Output the (X, Y) coordinate of the center of the cell containing the given text.  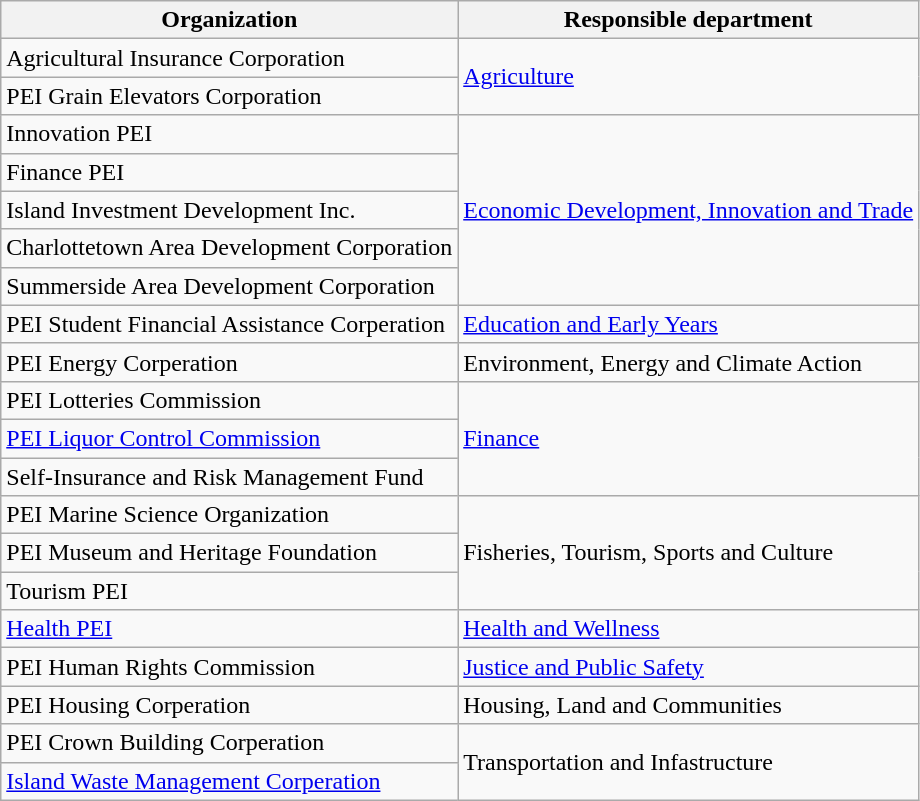
Charlottetown Area Development Corporation (230, 248)
Health PEI (230, 629)
Health and Wellness (688, 629)
Economic Development, Innovation and Trade (688, 210)
Finance PEI (230, 172)
Justice and Public Safety (688, 667)
PEI Liquor Control Commission (230, 438)
PEI Grain Elevators Corporation (230, 96)
Transportation and Infastructure (688, 762)
Agriculture (688, 77)
PEI Museum and Heritage Foundation (230, 553)
Environment, Energy and Climate Action (688, 362)
PEI Student Financial Assistance Corperation (230, 324)
PEI Human Rights Commission (230, 667)
PEI Energy Corperation (230, 362)
Summerside Area Development Corporation (230, 286)
Organization (230, 20)
PEI Marine Science Organization (230, 515)
Tourism PEI (230, 591)
Self-Insurance and Risk Management Fund (230, 477)
Fisheries, Tourism, Sports and Culture (688, 553)
PEI Crown Building Corperation (230, 743)
Education and Early Years (688, 324)
Responsible department (688, 20)
Agricultural Insurance Corporation (230, 58)
Island Investment Development Inc. (230, 210)
Island Waste Management Corperation (230, 781)
Finance (688, 438)
Housing, Land and Communities (688, 705)
PEI Lotteries Commission (230, 400)
PEI Housing Corperation (230, 705)
Innovation PEI (230, 134)
